Output the [x, y] coordinate of the center of the cell containing the given text.  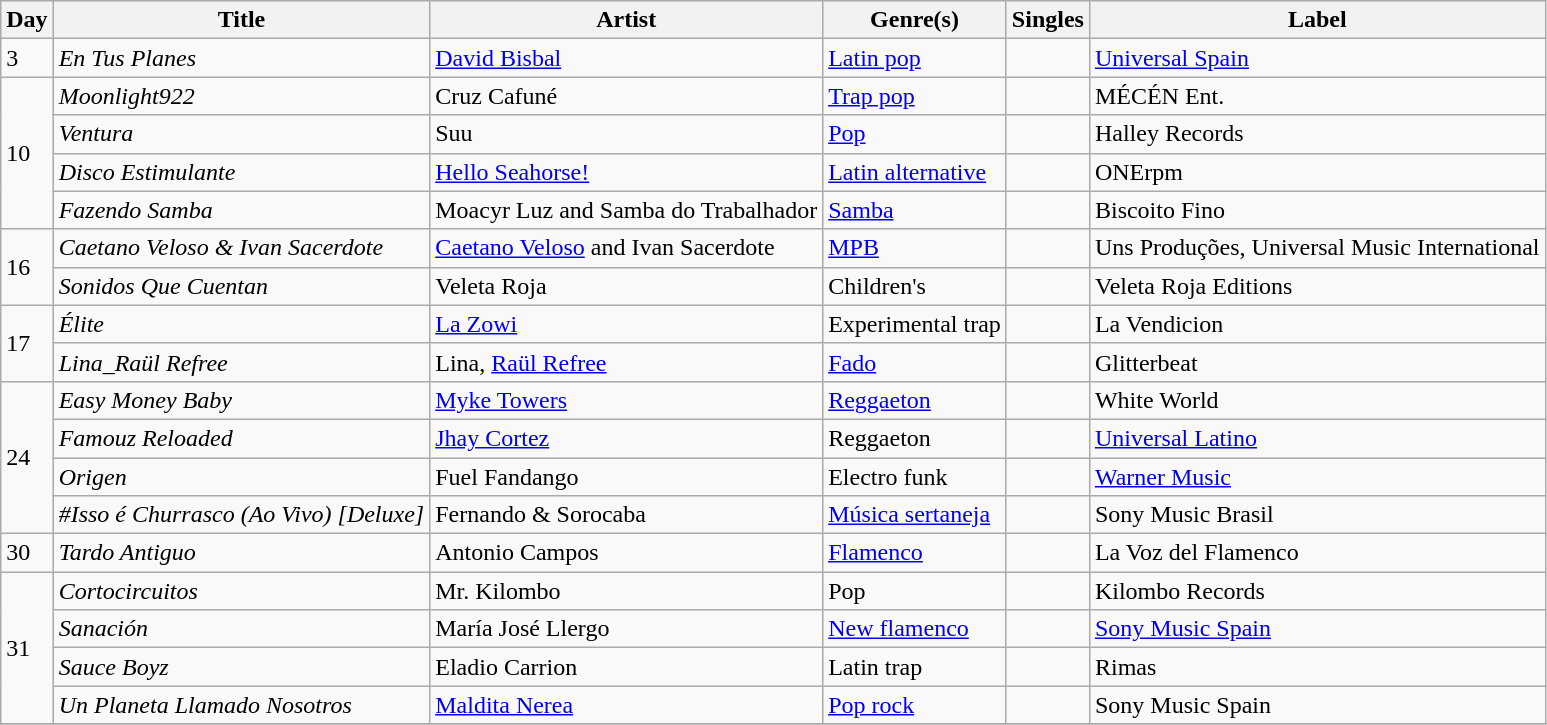
En Tus Planes [242, 58]
Trap pop [915, 96]
#Isso é Churrasco (Ao Vivo) [Deluxe] [242, 515]
Veleta Roja Editions [1317, 286]
Sauce Boyz [242, 667]
Un Planeta Llamado Nosotros [242, 705]
Sanación [242, 629]
31 [27, 648]
ONErpm [1317, 172]
Famouz Reloaded [242, 438]
Electro funk [915, 477]
Caetano Veloso & Ivan Sacerdote [242, 248]
Uns Produções, Universal Music International [1317, 248]
Veleta Roja [626, 286]
Sony Music Brasil [1317, 515]
Jhay Cortez [626, 438]
Fazendo Samba [242, 210]
Hello Seahorse! [626, 172]
Rimas [1317, 667]
Children's [915, 286]
24 [27, 457]
Suu [626, 134]
Biscoito Fino [1317, 210]
17 [27, 343]
David Bisbal [626, 58]
Kilombo Records [1317, 591]
Myke Towers [626, 400]
Mr. Kilombo [626, 591]
New flamenco [915, 629]
La Voz del Flamenco [1317, 553]
Origen [242, 477]
MPB [915, 248]
Eladio Carrion [626, 667]
María José Llergo [626, 629]
Universal Spain [1317, 58]
3 [27, 58]
Moonlight922 [242, 96]
Música sertaneja [915, 515]
Élite [242, 324]
Moacyr Luz and Samba do Trabalhador [626, 210]
Universal Latino [1317, 438]
Tardo Antiguo [242, 553]
Easy Money Baby [242, 400]
Day [27, 20]
Cortocircuitos [242, 591]
Lina, Raül Refree [626, 362]
Fuel Fandango [626, 477]
Cruz Cafuné [626, 96]
Ventura [242, 134]
16 [27, 267]
Experimental trap [915, 324]
Genre(s) [915, 20]
Caetano Veloso and Ivan Sacerdote [626, 248]
La Vendicion [1317, 324]
La Zowi [626, 324]
Fernando & Sorocaba [626, 515]
Lina_Raül Refree [242, 362]
Samba [915, 210]
10 [27, 153]
Sonidos Que Cuentan [242, 286]
Singles [1048, 20]
Title [242, 20]
Label [1317, 20]
Glitterbeat [1317, 362]
Warner Music [1317, 477]
30 [27, 553]
White World [1317, 400]
Maldita Nerea [626, 705]
Latin trap [915, 667]
MÉCÉN Ent. [1317, 96]
Halley Records [1317, 134]
Disco Estimulante [242, 172]
Latin pop [915, 58]
Pop rock [915, 705]
Artist [626, 20]
Latin alternative [915, 172]
Flamenco [915, 553]
Antonio Campos [626, 553]
Fado [915, 362]
